Capture the cell that displays the provided text and extract its (X, Y) central coordinate. 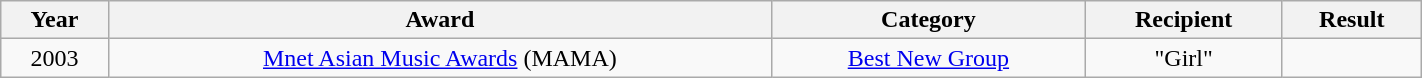
Result (1352, 20)
Mnet Asian Music Awards (MAMA) (440, 58)
Award (440, 20)
Year (54, 20)
Category (929, 20)
Best New Group (929, 58)
Recipient (1184, 20)
"Girl" (1184, 58)
2003 (54, 58)
